From the cell containing the given text, extract its center point as [x, y] coordinate. 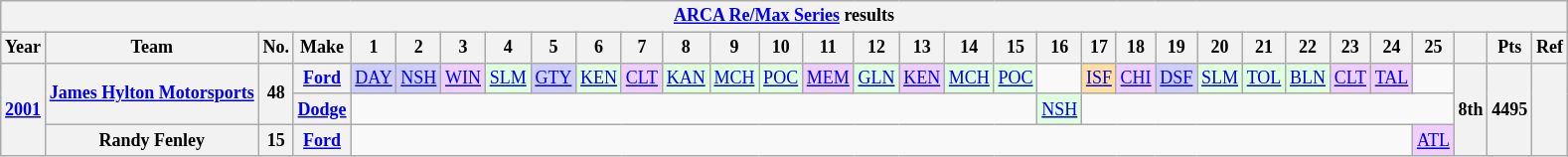
GTY [553, 78]
21 [1264, 48]
ISF [1099, 78]
14 [970, 48]
James Hylton Motorsports [151, 93]
GLN [876, 78]
KAN [686, 78]
12 [876, 48]
16 [1059, 48]
22 [1308, 48]
9 [734, 48]
48 [276, 93]
ATL [1434, 139]
Pts [1510, 48]
18 [1136, 48]
2 [419, 48]
BLN [1308, 78]
8th [1471, 109]
23 [1349, 48]
TAL [1391, 78]
2001 [24, 109]
7 [642, 48]
Team [151, 48]
Year [24, 48]
No. [276, 48]
DAY [374, 78]
6 [599, 48]
CHI [1136, 78]
3 [463, 48]
Dodge [322, 109]
1 [374, 48]
ARCA Re/Max Series results [785, 16]
20 [1220, 48]
4 [508, 48]
Randy Fenley [151, 139]
5 [553, 48]
TOL [1264, 78]
DSF [1176, 78]
Make [322, 48]
MEM [828, 78]
11 [828, 48]
19 [1176, 48]
8 [686, 48]
WIN [463, 78]
4495 [1510, 109]
25 [1434, 48]
17 [1099, 48]
24 [1391, 48]
Ref [1550, 48]
10 [781, 48]
13 [922, 48]
